Pinpoint the cell where the given text exists, returning its [x, y] midpoint coordinate. 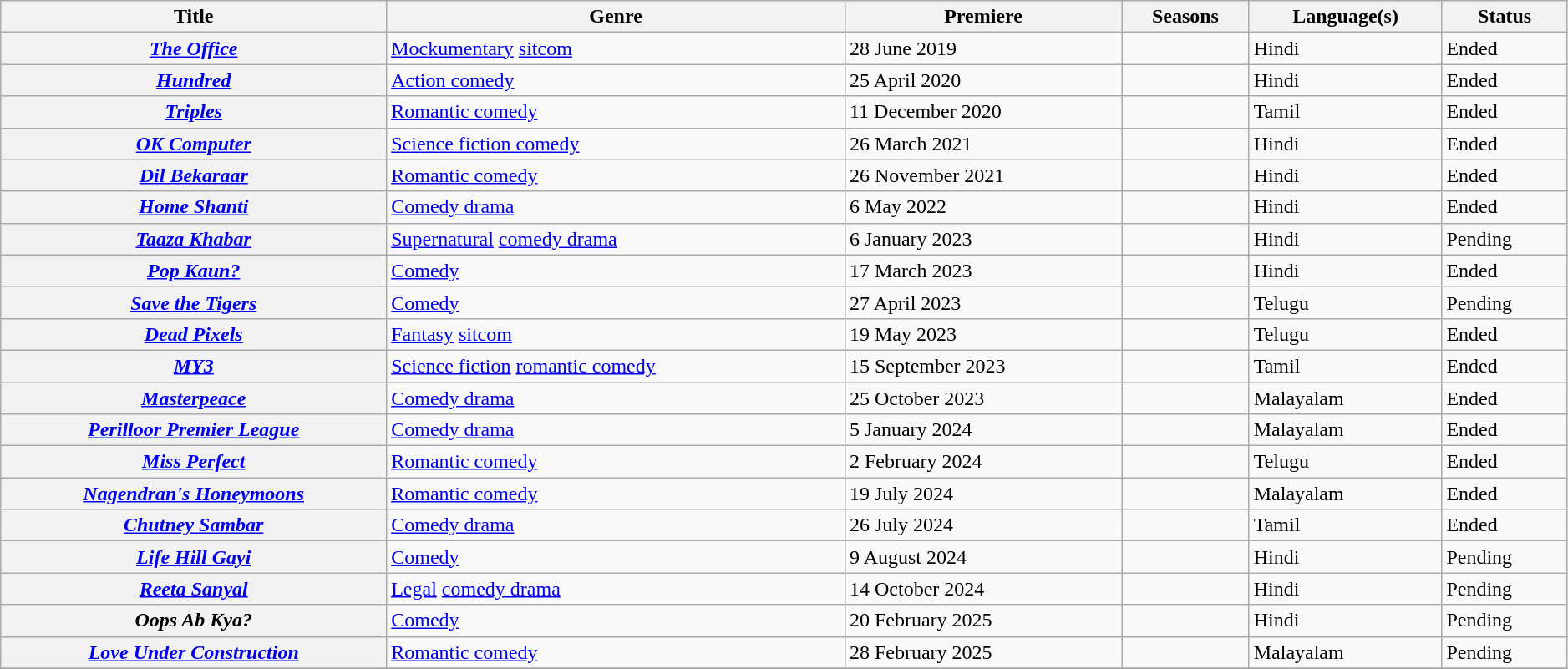
Science fiction romantic comedy [617, 366]
28 June 2019 [982, 48]
MY3 [194, 366]
Miss Perfect [194, 462]
17 March 2023 [982, 271]
2 February 2024 [982, 462]
Pop Kaun? [194, 271]
Love Under Construction [194, 652]
Seasons [1186, 17]
6 January 2023 [982, 239]
9 August 2024 [982, 557]
OK Computer [194, 144]
Language(s) [1345, 17]
Supernatural comedy drama [617, 239]
The Office [194, 48]
Save the Tigers [194, 302]
20 February 2025 [982, 621]
26 July 2024 [982, 525]
Fantasy sitcom [617, 334]
Chutney Sambar [194, 525]
Oops Ab Kya? [194, 621]
Reeta Sanyal [194, 589]
Dil Bekaraar [194, 175]
14 October 2024 [982, 589]
Legal comedy drama [617, 589]
19 July 2024 [982, 494]
Genre [617, 17]
11 December 2020 [982, 112]
Dead Pixels [194, 334]
Life Hill Gayi [194, 557]
Masterpeace [194, 398]
Action comedy [617, 80]
Triples [194, 112]
25 October 2023 [982, 398]
Home Shanti [194, 207]
25 April 2020 [982, 80]
26 March 2021 [982, 144]
Taaza Khabar [194, 239]
Premiere [982, 17]
Science fiction comedy [617, 144]
Perilloor Premier League [194, 430]
5 January 2024 [982, 430]
19 May 2023 [982, 334]
6 May 2022 [982, 207]
27 April 2023 [982, 302]
26 November 2021 [982, 175]
Mockumentary sitcom [617, 48]
Hundred [194, 80]
Title [194, 17]
Status [1505, 17]
15 September 2023 [982, 366]
Nagendran's Honeymoons [194, 494]
28 February 2025 [982, 652]
